Output the (x, y) coordinate of the center of the cell containing the given text.  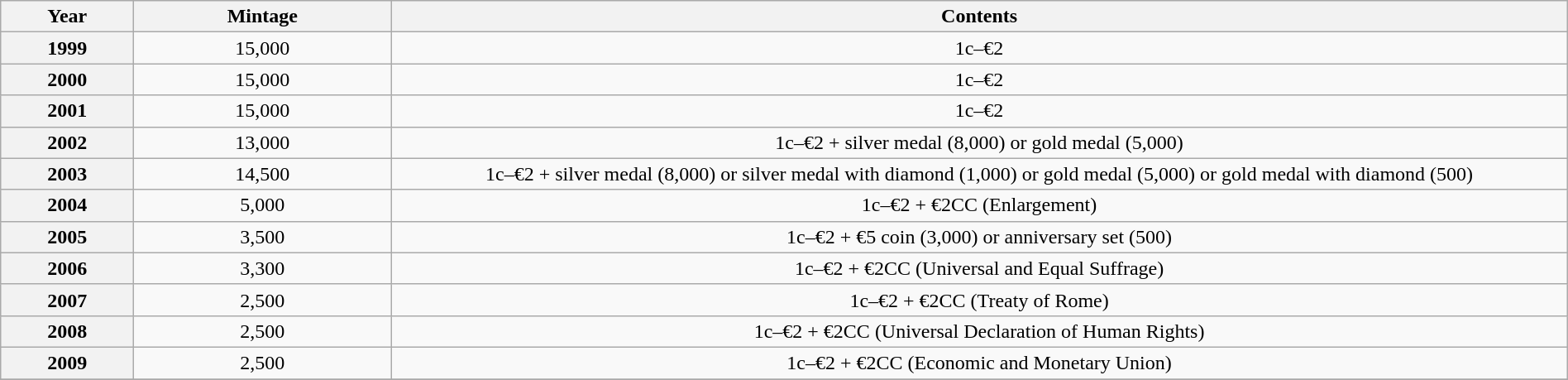
1c–€2 + €2CC (Universal and Equal Suffrage) (979, 268)
2008 (68, 331)
2002 (68, 142)
3,500 (263, 237)
2000 (68, 79)
13,000 (263, 142)
1999 (68, 48)
2001 (68, 111)
2003 (68, 174)
14,500 (263, 174)
1c–€2 + €2CC (Universal Declaration of Human Rights) (979, 331)
1c–€2 + silver medal (8,000) or silver medal with diamond (1,000) or gold medal (5,000) or gold medal with diamond (500) (979, 174)
2009 (68, 363)
1c–€2 + €5 coin (3,000) or anniversary set (500) (979, 237)
2006 (68, 268)
3,300 (263, 268)
5,000 (263, 205)
2004 (68, 205)
1c–€2 + €2CC (Economic and Monetary Union) (979, 363)
1c–€2 + €2CC (Treaty of Rome) (979, 300)
Mintage (263, 17)
1c–€2 + €2CC (Enlargement) (979, 205)
1c–€2 + silver medal (8,000) or gold medal (5,000) (979, 142)
Contents (979, 17)
2005 (68, 237)
2007 (68, 300)
Year (68, 17)
